Identify which cell holds the provided text, then report its [x, y] central coordinate. 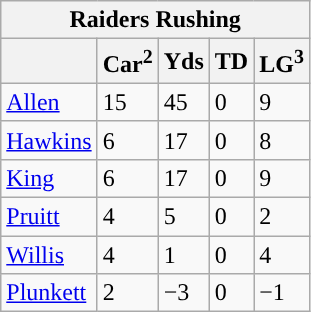
45 [184, 102]
1 [184, 255]
Willis [49, 255]
Pruitt [49, 217]
TD [231, 62]
15 [128, 102]
−1 [282, 293]
Allen [49, 102]
8 [282, 140]
5 [184, 217]
Car2 [128, 62]
Yds [184, 62]
Plunkett [49, 293]
Hawkins [49, 140]
Raiders Rushing [156, 20]
King [49, 178]
−3 [184, 293]
LG3 [282, 62]
